Locate the cell with the specified text and output its [x, y] center coordinate. 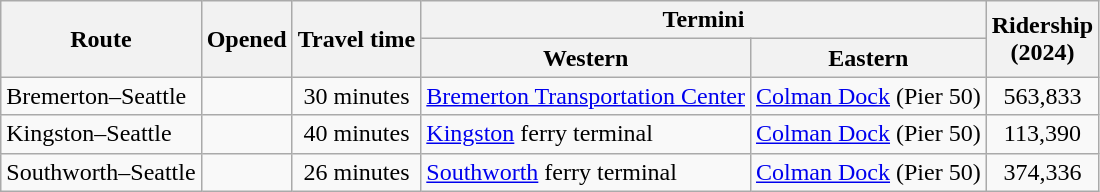
26 minutes [356, 172]
30 minutes [356, 96]
40 minutes [356, 134]
563,833 [1042, 96]
Termini [704, 20]
Southworth ferry terminal [586, 172]
Southworth–Seattle [101, 172]
Western [586, 58]
Bremerton–Seattle [101, 96]
Travel time [356, 39]
Kingston ferry terminal [586, 134]
Ridership(2024) [1042, 39]
113,390 [1042, 134]
374,336 [1042, 172]
Bremerton Transportation Center [586, 96]
Eastern [868, 58]
Opened [246, 39]
Route [101, 39]
Kingston–Seattle [101, 134]
